Return [x, y] of the center of cell containing provided text 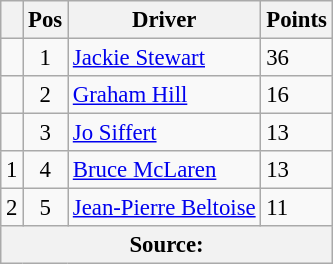
Points [296, 20]
Bruce McLaren [164, 170]
Source: [167, 245]
Jo Siffert [164, 133]
3 [46, 133]
Pos [46, 20]
Driver [164, 20]
Jackie Stewart [164, 58]
16 [296, 95]
Jean-Pierre Beltoise [164, 208]
11 [296, 208]
36 [296, 58]
Graham Hill [164, 95]
4 [46, 170]
5 [46, 208]
